Detect which cell encompasses the target text, then output its (x, y) center coordinate. 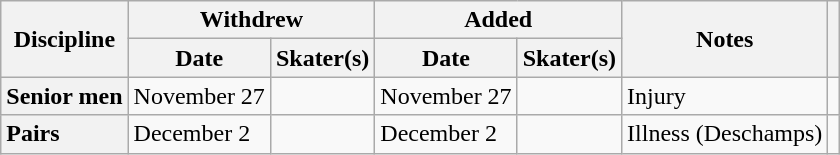
Discipline (64, 39)
Added (498, 20)
Notes (725, 39)
Senior men (64, 96)
Pairs (64, 134)
Illness (Deschamps) (725, 134)
Withdrew (252, 20)
Injury (725, 96)
